Determine the [x, y] coordinate at the center of the cell enclosing the given text.  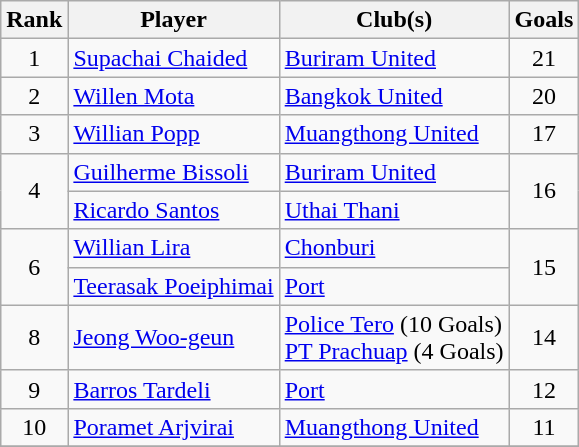
20 [544, 96]
Player [174, 20]
Chonburi [394, 248]
17 [544, 134]
Goals [544, 20]
Willian Lira [174, 248]
Willen Mota [174, 96]
Uthai Thani [394, 210]
4 [34, 191]
14 [544, 338]
Willian Popp [174, 134]
Rank [34, 20]
Jeong Woo-geun [174, 338]
Police Tero (10 Goals) PT Prachuap (4 Goals) [394, 338]
Guilherme Bissoli [174, 172]
16 [544, 191]
Supachai Chaided [174, 58]
8 [34, 338]
3 [34, 134]
11 [544, 427]
12 [544, 389]
Teerasak Poeiphimai [174, 286]
10 [34, 427]
21 [544, 58]
Club(s) [394, 20]
Poramet Arjvirai [174, 427]
2 [34, 96]
1 [34, 58]
15 [544, 267]
9 [34, 389]
Barros Tardeli [174, 389]
Bangkok United [394, 96]
6 [34, 267]
Ricardo Santos [174, 210]
